Extract the [X, Y] coordinate from the center of the cell holding the provided text.  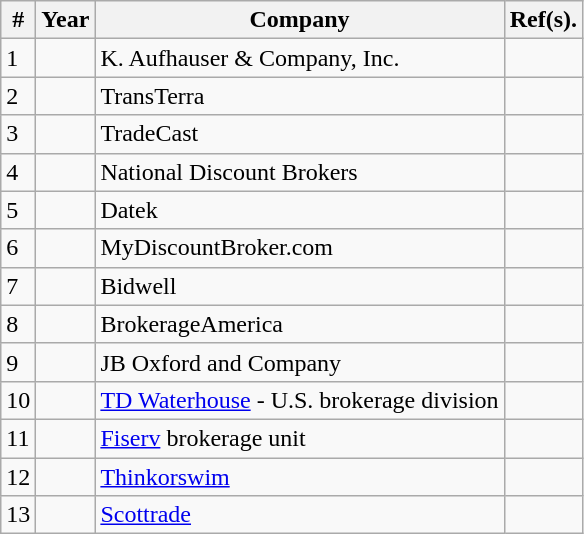
Bidwell [300, 286]
TradeCast [300, 134]
10 [18, 400]
Fiserv brokerage unit [300, 438]
5 [18, 210]
11 [18, 438]
BrokerageAmerica [300, 324]
1 [18, 58]
# [18, 20]
Ref(s). [543, 20]
Scottrade [300, 515]
MyDiscountBroker.com [300, 248]
TransTerra [300, 96]
K. Aufhauser & Company, Inc. [300, 58]
National Discount Brokers [300, 172]
JB Oxford and Company [300, 362]
4 [18, 172]
Company [300, 20]
Thinkorswim [300, 477]
12 [18, 477]
Year [66, 20]
TD Waterhouse - U.S. brokerage division [300, 400]
Datek [300, 210]
9 [18, 362]
13 [18, 515]
3 [18, 134]
8 [18, 324]
2 [18, 96]
6 [18, 248]
7 [18, 286]
